Search for the cell housing the specified text and yield its [x, y] center coordinate. 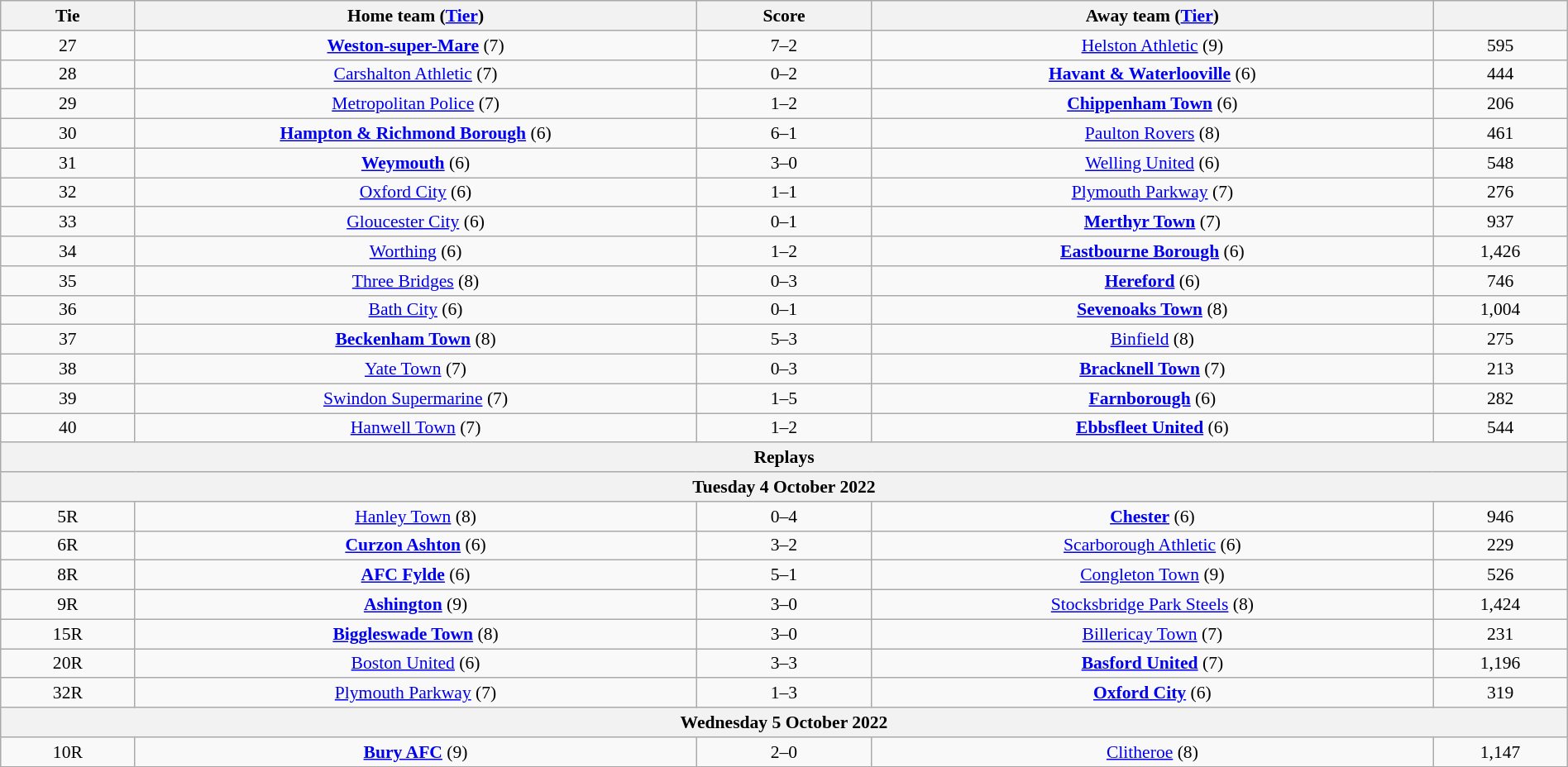
20R [68, 664]
0–4 [784, 517]
29 [68, 104]
3–3 [784, 664]
Basford United (7) [1153, 664]
Hampton & Richmond Borough (6) [415, 134]
5–3 [784, 340]
1,424 [1500, 605]
32 [68, 193]
595 [1500, 45]
Hereford (6) [1153, 281]
Away team (Tier) [1153, 16]
6R [68, 545]
7–2 [784, 45]
1–1 [784, 193]
544 [1500, 428]
Gloucester City (6) [415, 222]
Biggleswade Town (8) [415, 634]
8R [68, 575]
27 [68, 45]
2–0 [784, 752]
0–2 [784, 74]
Home team (Tier) [415, 16]
Eastbourne Borough (6) [1153, 251]
Ashington (9) [415, 605]
15R [68, 634]
Bury AFC (9) [415, 752]
Clitheroe (8) [1153, 752]
319 [1500, 693]
Beckenham Town (8) [415, 340]
231 [1500, 634]
Boston United (6) [415, 664]
Ebbsfleet United (6) [1153, 428]
1,196 [1500, 664]
AFC Fylde (6) [415, 575]
Worthing (6) [415, 251]
Score [784, 16]
Helston Athletic (9) [1153, 45]
282 [1500, 398]
Swindon Supermarine (7) [415, 398]
Sevenoaks Town (8) [1153, 310]
Wednesday 5 October 2022 [784, 722]
Welling United (6) [1153, 163]
Farnborough (6) [1153, 398]
1,147 [1500, 752]
Curzon Ashton (6) [415, 545]
Bath City (6) [415, 310]
Chippenham Town (6) [1153, 104]
31 [68, 163]
Weston-super-Mare (7) [415, 45]
33 [68, 222]
276 [1500, 193]
Chester (6) [1153, 517]
Stocksbridge Park Steels (8) [1153, 605]
444 [1500, 74]
32R [68, 693]
Tuesday 4 October 2022 [784, 487]
Metropolitan Police (7) [415, 104]
38 [68, 369]
6–1 [784, 134]
1–3 [784, 693]
1,004 [1500, 310]
275 [1500, 340]
229 [1500, 545]
213 [1500, 369]
40 [68, 428]
Three Bridges (8) [415, 281]
3–2 [784, 545]
28 [68, 74]
Scarborough Athletic (6) [1153, 545]
10R [68, 752]
Paulton Rovers (8) [1153, 134]
Replays [784, 458]
1–5 [784, 398]
937 [1500, 222]
34 [68, 251]
Yate Town (7) [415, 369]
5–1 [784, 575]
Weymouth (6) [415, 163]
Congleton Town (9) [1153, 575]
461 [1500, 134]
Billericay Town (7) [1153, 634]
36 [68, 310]
Havant & Waterlooville (6) [1153, 74]
946 [1500, 517]
9R [68, 605]
1,426 [1500, 251]
35 [68, 281]
5R [68, 517]
Bracknell Town (7) [1153, 369]
Hanwell Town (7) [415, 428]
206 [1500, 104]
37 [68, 340]
Hanley Town (8) [415, 517]
526 [1500, 575]
Binfield (8) [1153, 340]
Merthyr Town (7) [1153, 222]
30 [68, 134]
Carshalton Athletic (7) [415, 74]
746 [1500, 281]
Tie [68, 16]
548 [1500, 163]
39 [68, 398]
